Detect which cell encompasses the target text, then output its [x, y] center coordinate. 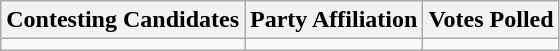
Contesting Candidates [123, 20]
Votes Polled [491, 20]
Party Affiliation [334, 20]
